Search for the cell housing the specified text and yield its (X, Y) center coordinate. 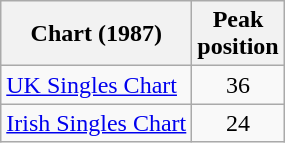
Chart (1987) (96, 34)
Irish Singles Chart (96, 123)
Peakposition (238, 34)
24 (238, 123)
36 (238, 85)
UK Singles Chart (96, 85)
